Search for the cell housing the specified text and yield its (X, Y) center coordinate. 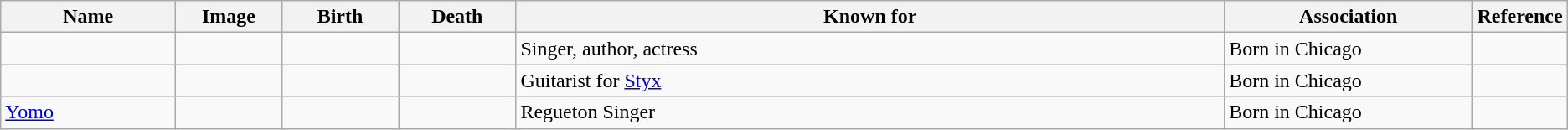
Birth (340, 17)
Association (1349, 17)
Guitarist for Styx (870, 81)
Death (457, 17)
Known for (870, 17)
Singer, author, actress (870, 49)
Reference (1519, 17)
Regueton Singer (870, 112)
Image (230, 17)
Name (89, 17)
Yomo (89, 112)
